Identify which cell holds the provided text, then report its (x, y) central coordinate. 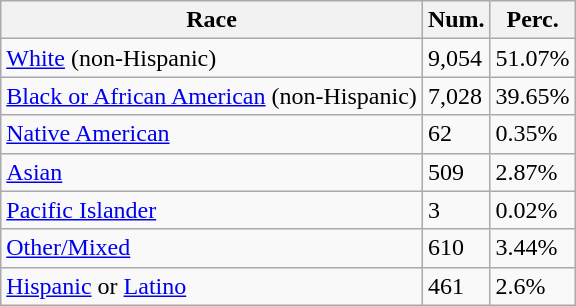
509 (456, 172)
Asian (212, 172)
461 (456, 286)
2.87% (532, 172)
Native American (212, 134)
0.35% (532, 134)
Race (212, 20)
White (non-Hispanic) (212, 58)
Other/Mixed (212, 248)
Pacific Islander (212, 210)
39.65% (532, 96)
3 (456, 210)
7,028 (456, 96)
3.44% (532, 248)
Num. (456, 20)
2.6% (532, 286)
Hispanic or Latino (212, 286)
62 (456, 134)
0.02% (532, 210)
610 (456, 248)
Perc. (532, 20)
9,054 (456, 58)
Black or African American (non-Hispanic) (212, 96)
51.07% (532, 58)
